From the cell containing the given text, extract its center point as (x, y) coordinate. 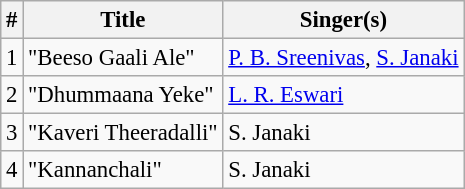
"Beeso Gaali Ale" (123, 58)
2 (12, 95)
3 (12, 133)
1 (12, 58)
"Dhummaana Yeke" (123, 95)
L. R. Eswari (344, 95)
Title (123, 20)
Singer(s) (344, 20)
4 (12, 170)
# (12, 20)
"Kannanchali" (123, 170)
P. B. Sreenivas, S. Janaki (344, 58)
"Kaveri Theeradalli" (123, 133)
